Detect which cell encompasses the target text, then output its (x, y) center coordinate. 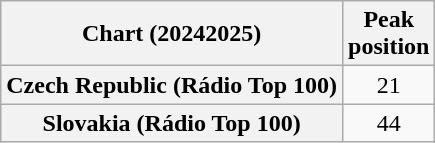
44 (389, 123)
21 (389, 85)
Chart (20242025) (172, 34)
Czech Republic (Rádio Top 100) (172, 85)
Peakposition (389, 34)
Slovakia (Rádio Top 100) (172, 123)
